Extract the (x, y) coordinate from the center of the cell holding the provided text.  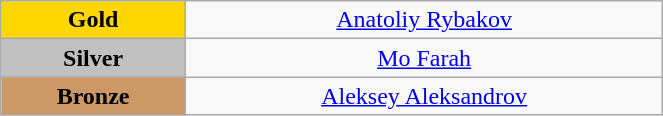
Anatoliy Rybakov (424, 20)
Silver (94, 58)
Aleksey Aleksandrov (424, 96)
Gold (94, 20)
Mo Farah (424, 58)
Bronze (94, 96)
